For the text-containing cell, return its midpoint in (x, y) coordinate format. 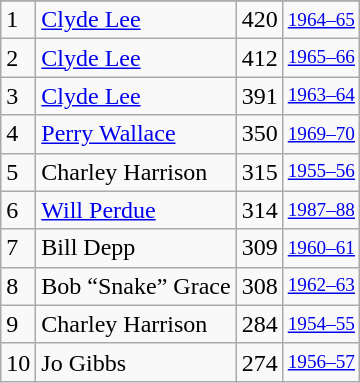
3 (18, 96)
1969–70 (321, 134)
Bob “Snake” Grace (136, 286)
7 (18, 248)
5 (18, 172)
1954–55 (321, 324)
1 (18, 20)
1962–63 (321, 286)
1964–65 (321, 20)
420 (260, 20)
1956–57 (321, 362)
2 (18, 58)
4 (18, 134)
1987–88 (321, 210)
412 (260, 58)
309 (260, 248)
1955–56 (321, 172)
Jo Gibbs (136, 362)
391 (260, 96)
8 (18, 286)
10 (18, 362)
9 (18, 324)
Will Perdue (136, 210)
1965–66 (321, 58)
308 (260, 286)
1960–61 (321, 248)
284 (260, 324)
1963–64 (321, 96)
Bill Depp (136, 248)
314 (260, 210)
6 (18, 210)
274 (260, 362)
315 (260, 172)
Perry Wallace (136, 134)
350 (260, 134)
